Output the [x, y] coordinate of the center of the cell containing the given text.  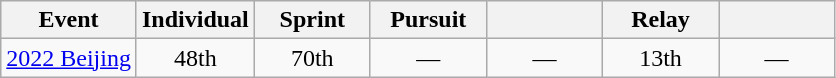
Sprint [312, 20]
Event [69, 20]
Individual [195, 20]
13th [660, 58]
Relay [660, 20]
48th [195, 58]
Pursuit [428, 20]
70th [312, 58]
2022 Beijing [69, 58]
